Locate the cell with the specified text and output its [x, y] center coordinate. 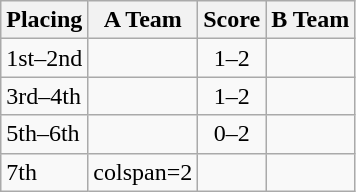
7th [44, 172]
0–2 [232, 134]
1st–2nd [44, 58]
5th–6th [44, 134]
colspan=2 [143, 172]
B Team [310, 20]
Placing [44, 20]
A Team [143, 20]
3rd–4th [44, 96]
Score [232, 20]
